Return the [x, y] coordinate for the center point of the cell that contains the specified text.  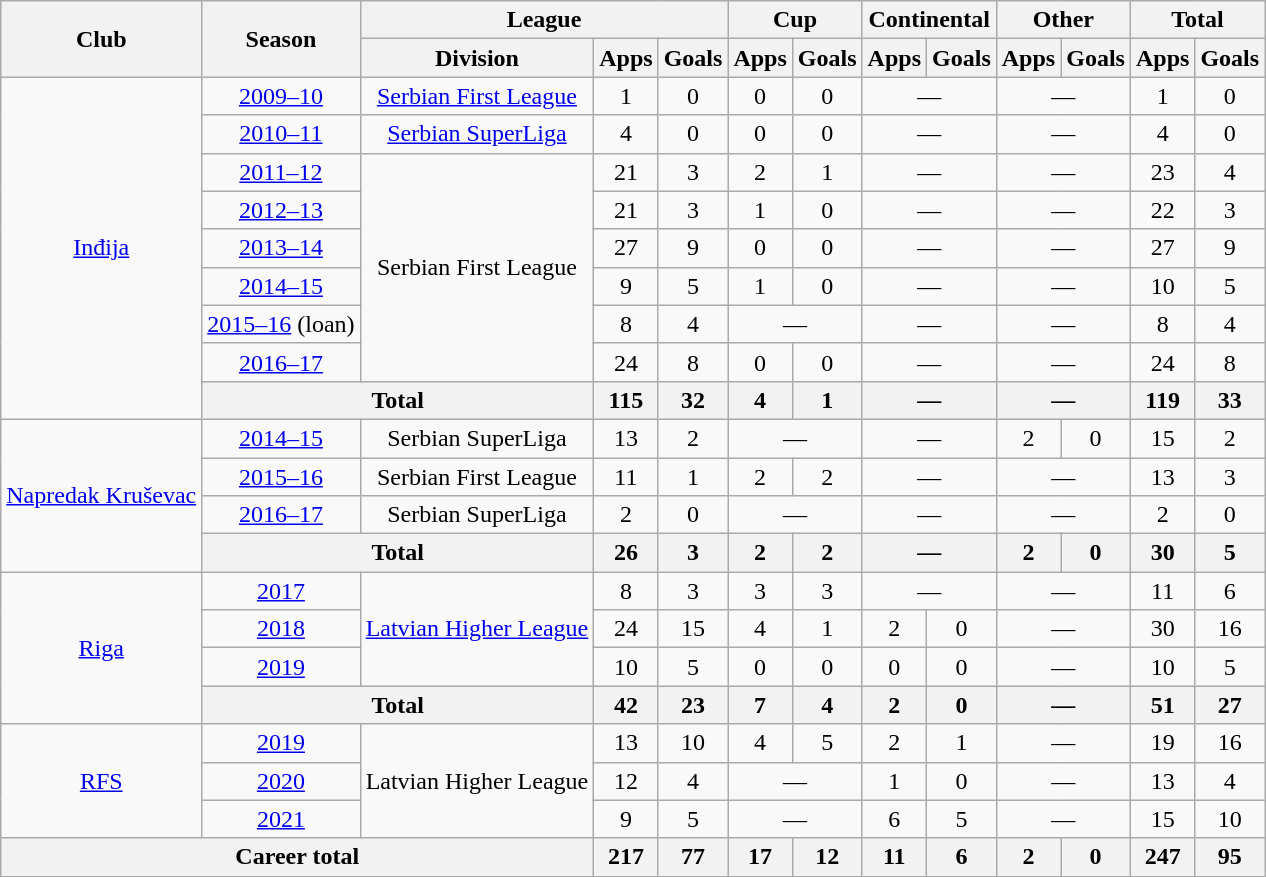
22 [1162, 210]
7 [760, 705]
Division [477, 58]
Napredak Kruševac [102, 495]
247 [1162, 857]
19 [1162, 743]
Cup [795, 20]
Inđija [102, 248]
2010–11 [281, 134]
217 [626, 857]
17 [760, 857]
Continental [929, 20]
2013–14 [281, 248]
2017 [281, 591]
Career total [298, 857]
2015–16 (loan) [281, 324]
119 [1162, 400]
77 [693, 857]
95 [1230, 857]
2011–12 [281, 172]
2021 [281, 819]
2020 [281, 781]
2018 [281, 629]
26 [626, 553]
33 [1230, 400]
Club [102, 39]
42 [626, 705]
Other [1063, 20]
RFS [102, 781]
Season [281, 39]
32 [693, 400]
League [544, 20]
2015–16 [281, 477]
2012–13 [281, 210]
2009–10 [281, 96]
51 [1162, 705]
115 [626, 400]
Riga [102, 648]
